Search for the cell housing the specified text and yield its [x, y] center coordinate. 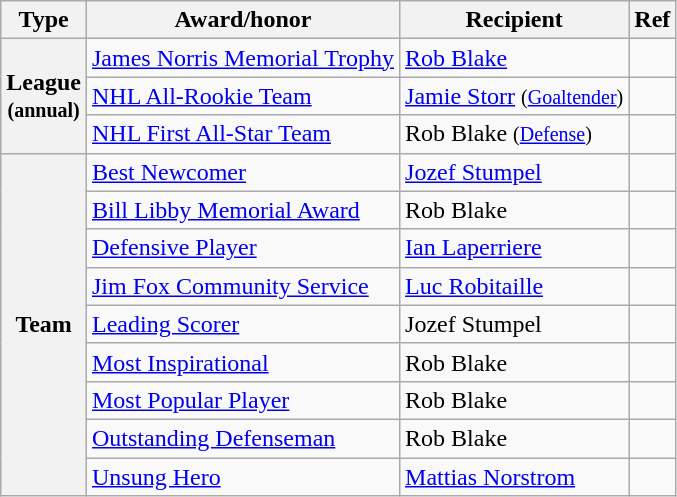
Ref [652, 20]
Ian Laperriere [514, 248]
NHL All-Rookie Team [242, 96]
Jamie Storr (Goaltender) [514, 96]
Recipient [514, 20]
Best Newcomer [242, 172]
Unsung Hero [242, 477]
Type [44, 20]
Leading Scorer [242, 324]
Most Inspirational [242, 362]
Jim Fox Community Service [242, 286]
NHL First All-Star Team [242, 134]
Mattias Norstrom [514, 477]
Outstanding Defenseman [242, 438]
League(annual) [44, 96]
Luc Robitaille [514, 286]
Award/honor [242, 20]
Bill Libby Memorial Award [242, 210]
James Norris Memorial Trophy [242, 58]
Team [44, 324]
Most Popular Player [242, 400]
Rob Blake (Defense) [514, 134]
Defensive Player [242, 248]
